For the text-containing cell, return its midpoint in [X, Y] coordinate format. 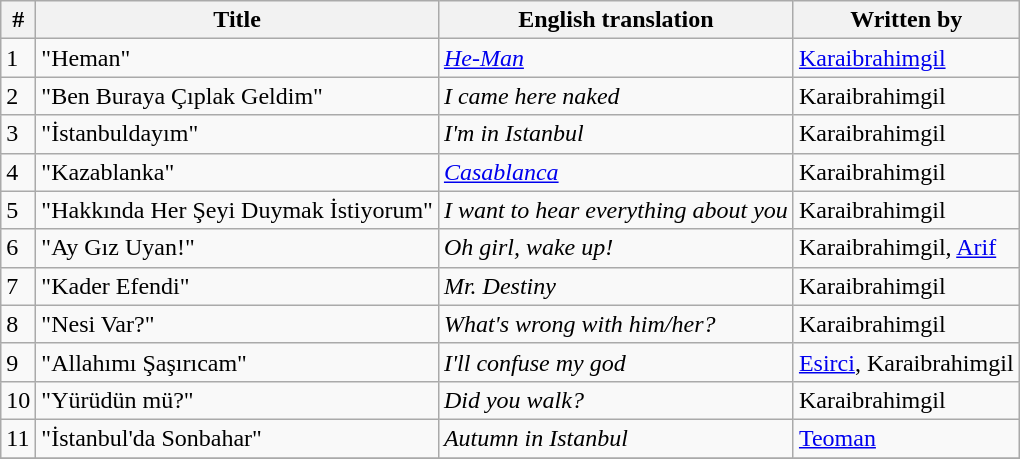
Autumn in Istanbul [616, 438]
Did you walk? [616, 400]
7 [18, 286]
I'll confuse my god [616, 362]
8 [18, 324]
"İstanbuldayım" [238, 134]
"İstanbul'da Sonbahar" [238, 438]
6 [18, 248]
Esirci, Karaibrahimgil [906, 362]
Casablanca [616, 172]
"Hakkında Her Şeyi Duymak İstiyorum" [238, 210]
"Yürüdün mü?" [238, 400]
He-Man [616, 58]
I'm in Istanbul [616, 134]
1 [18, 58]
9 [18, 362]
"Nesi Var?" [238, 324]
2 [18, 96]
Mr. Destiny [616, 286]
What's wrong with him/her? [616, 324]
11 [18, 438]
10 [18, 400]
I came here naked [616, 96]
Karaibrahimgil, Arif [906, 248]
"Allahımı Şaşırıcam" [238, 362]
I want to hear everything about you [616, 210]
English translation [616, 20]
4 [18, 172]
# [18, 20]
Title [238, 20]
5 [18, 210]
"Heman" [238, 58]
Written by [906, 20]
"Ay Gız Uyan!" [238, 248]
"Ben Buraya Çıplak Geldim" [238, 96]
3 [18, 134]
"Kazablanka" [238, 172]
"Kader Efendi" [238, 286]
Oh girl, wake up! [616, 248]
Teoman [906, 438]
